Provide the (X, Y) coordinate of the cell's center where the given text is located.  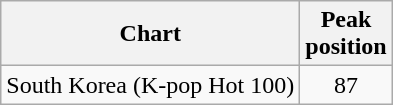
Chart (150, 34)
Peakposition (346, 34)
South Korea (K-pop Hot 100) (150, 85)
87 (346, 85)
